Provide the [X, Y] coordinate of the cell's center where the given text is located.  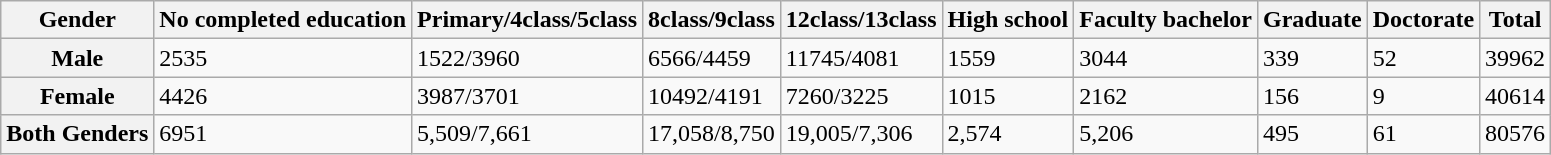
8class/9class [712, 20]
High school [1008, 20]
61 [1423, 134]
17,058/8,750 [712, 134]
1559 [1008, 58]
19,005/7,306 [861, 134]
Female [78, 96]
1015 [1008, 96]
5,509/7,661 [528, 134]
40614 [1516, 96]
2535 [283, 58]
9 [1423, 96]
495 [1313, 134]
2162 [1166, 96]
4426 [283, 96]
5,206 [1166, 134]
Total [1516, 20]
339 [1313, 58]
39962 [1516, 58]
11745/4081 [861, 58]
156 [1313, 96]
Faculty bachelor [1166, 20]
7260/3225 [861, 96]
80576 [1516, 134]
Graduate [1313, 20]
Male [78, 58]
3044 [1166, 58]
1522/3960 [528, 58]
6951 [283, 134]
Doctorate [1423, 20]
Gender [78, 20]
3987/3701 [528, 96]
10492/4191 [712, 96]
Both Genders [78, 134]
52 [1423, 58]
No completed education [283, 20]
2,574 [1008, 134]
Primary/4class/5class [528, 20]
12class/13class [861, 20]
6566/4459 [712, 58]
